Provide the (X, Y) coordinate of the cell's center where the given text is located.  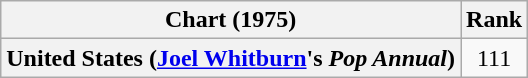
Rank (494, 20)
United States (Joel Whitburn's Pop Annual) (231, 58)
Chart (1975) (231, 20)
111 (494, 58)
